Extract the (x, y) coordinate from the center of the cell holding the provided text.  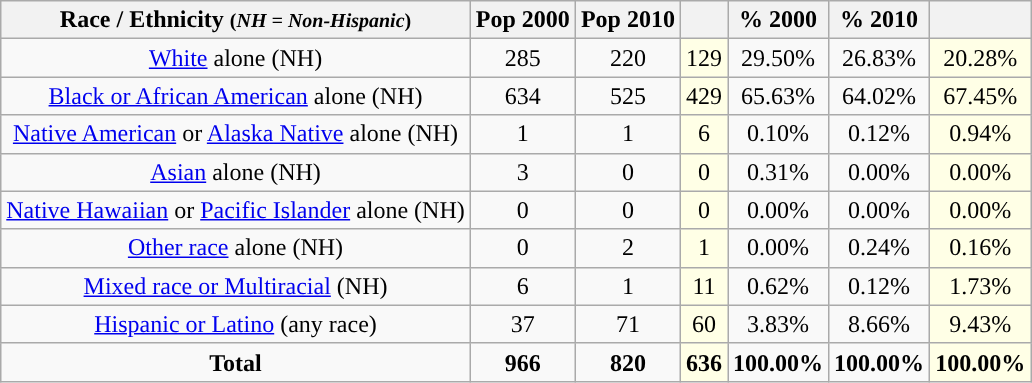
636 (704, 362)
Other race alone (NH) (236, 248)
3 (522, 172)
White alone (NH) (236, 58)
820 (628, 362)
Pop 2000 (522, 20)
% 2010 (880, 20)
1.73% (980, 286)
60 (704, 324)
220 (628, 58)
8.66% (880, 324)
Native American or Alaska Native alone (NH) (236, 134)
0.94% (980, 134)
Total (236, 362)
Native Hawaiian or Pacific Islander alone (NH) (236, 210)
0.24% (880, 248)
Asian alone (NH) (236, 172)
9.43% (980, 324)
67.45% (980, 96)
Hispanic or Latino (any race) (236, 324)
% 2000 (778, 20)
20.28% (980, 58)
26.83% (880, 58)
2 (628, 248)
Pop 2010 (628, 20)
65.63% (778, 96)
64.02% (880, 96)
429 (704, 96)
285 (522, 58)
0.10% (778, 134)
Mixed race or Multiracial (NH) (236, 286)
29.50% (778, 58)
Black or African American alone (NH) (236, 96)
11 (704, 286)
0.62% (778, 286)
Race / Ethnicity (NH = Non-Hispanic) (236, 20)
966 (522, 362)
129 (704, 58)
0.31% (778, 172)
525 (628, 96)
634 (522, 96)
37 (522, 324)
3.83% (778, 324)
71 (628, 324)
0.16% (980, 248)
